Locate the cell with the specified text and output its [x, y] center coordinate. 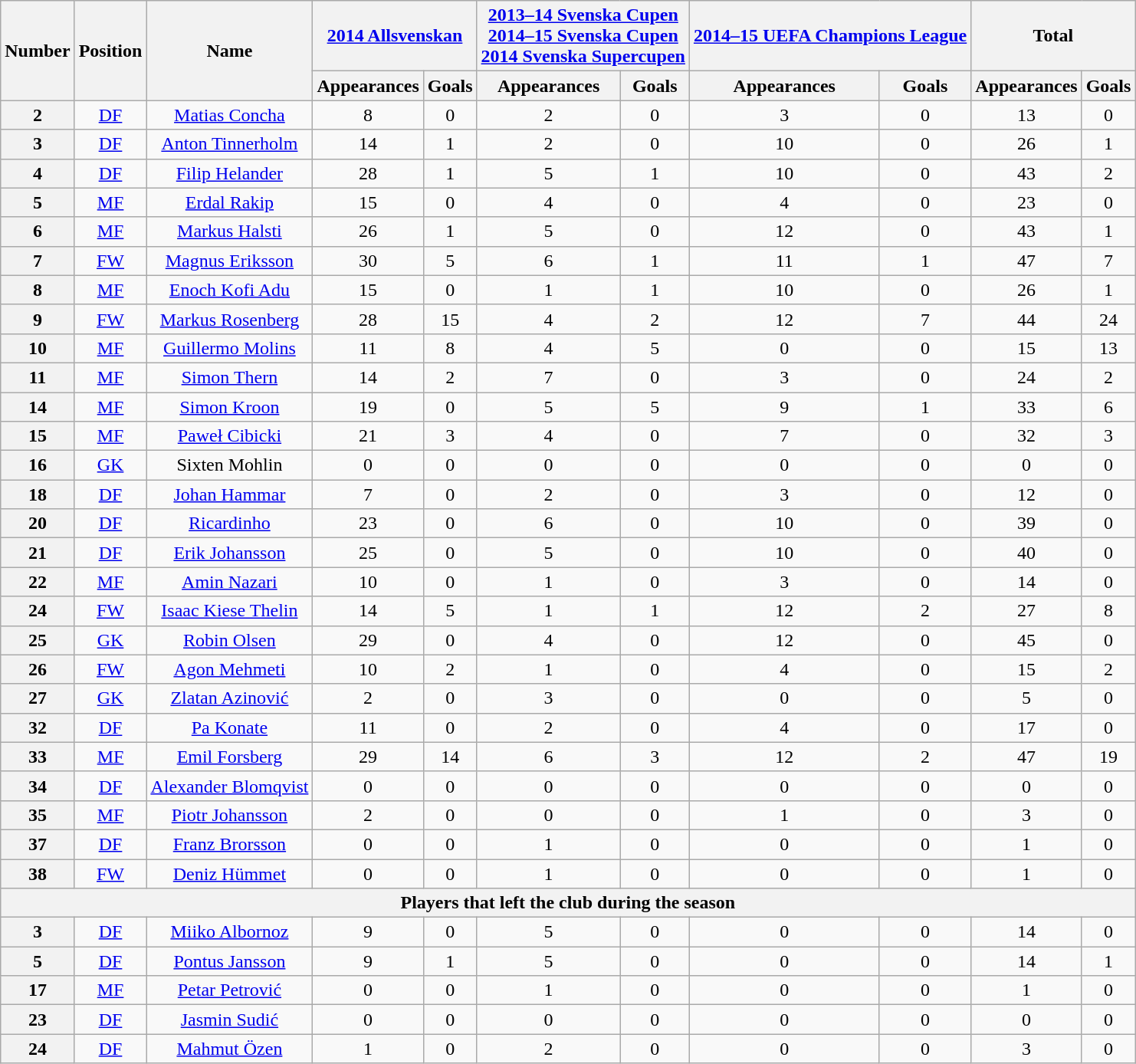
Number [38, 51]
Agon Mehmeti [230, 669]
Simon Thern [230, 377]
Markus Rosenberg [230, 319]
38 [38, 873]
Enoch Kofi Adu [230, 290]
Filip Helander [230, 173]
Paweł Cibicki [230, 436]
Players that left the club during the season [568, 903]
2013–14 Svenska Cupen2014–15 Svenska Cupen2014 Svenska Supercupen [583, 36]
Erik Johansson [230, 553]
Matias Concha [230, 115]
Name [230, 51]
Amin Nazari [230, 582]
Position [110, 51]
18 [38, 494]
Guillermo Molins [230, 348]
39 [1026, 524]
Magnus Eriksson [230, 261]
35 [38, 815]
30 [368, 261]
Ricardinho [230, 524]
Johan Hammar [230, 494]
Pa Konate [230, 727]
Piotr Johansson [230, 815]
2014 Allsvenskan [395, 36]
37 [38, 844]
Mahmut Özen [230, 1049]
Robin Olsen [230, 640]
45 [1026, 640]
34 [38, 786]
44 [1026, 319]
Franz Brorsson [230, 844]
Markus Halsti [230, 232]
Sixten Mohlin [230, 465]
Isaac Kiese Thelin [230, 611]
Deniz Hümmet [230, 873]
Petar Petrović [230, 990]
Jasmin Sudić [230, 1020]
Simon Kroon [230, 407]
Zlatan Azinović [230, 698]
40 [1026, 553]
Total [1053, 36]
Pontus Jansson [230, 961]
Anton Tinnerholm [230, 144]
20 [38, 524]
Erdal Rakip [230, 202]
2014–15 UEFA Champions League [829, 36]
Miiko Albornoz [230, 932]
Emil Forsberg [230, 757]
16 [38, 465]
22 [38, 582]
Alexander Blomqvist [230, 786]
